Provide the [x, y] coordinate of the cell's center where the given text is located.  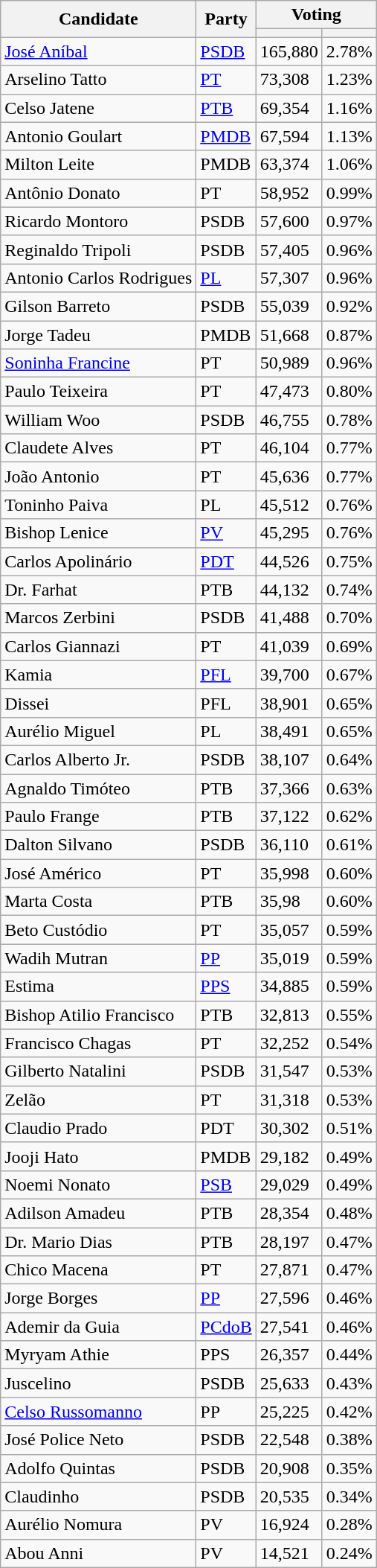
Arselino Tatto [98, 80]
27,596 [289, 1298]
1.23% [349, 80]
57,405 [289, 249]
Antônio Donato [98, 193]
0.92% [349, 306]
0.34% [349, 1497]
0.67% [349, 675]
0.61% [349, 845]
0.42% [349, 1412]
25,225 [289, 1412]
38,491 [289, 731]
Abou Anni [98, 1553]
José Aníbal [98, 51]
29,029 [289, 1185]
73,308 [289, 80]
Jorge Tadeu [98, 334]
0.75% [349, 561]
1.16% [349, 108]
0.99% [349, 193]
0.80% [349, 392]
Gilberto Natalini [98, 1071]
45,295 [289, 533]
Antonio Carlos Rodrigues [98, 278]
Kamia [98, 675]
Jorge Borges [98, 1298]
0.35% [349, 1468]
Voting [316, 15]
1.13% [349, 136]
Soninha Francine [98, 363]
67,594 [289, 136]
Gilson Barreto [98, 306]
João Antonio [98, 477]
30,302 [289, 1128]
0.62% [349, 817]
Celso Russomanno [98, 1412]
20,535 [289, 1497]
Juscelino [98, 1383]
0.48% [349, 1213]
0.63% [349, 788]
Dalton Silvano [98, 845]
Agnaldo Timóteo [98, 788]
0.87% [349, 334]
0.97% [349, 221]
Carlos Alberto Jr. [98, 759]
Carlos Giannazi [98, 646]
Party [226, 19]
Carlos Apolinário [98, 561]
41,488 [289, 618]
57,307 [289, 278]
31,547 [289, 1071]
32,813 [289, 1015]
39,700 [289, 675]
0.78% [349, 420]
26,357 [289, 1355]
Dr. Farhat [98, 590]
Francisco Chagas [98, 1043]
Aurélio Nomura [98, 1525]
Celso Jatene [98, 108]
Myryam Athie [98, 1355]
Zelão [98, 1100]
Ademir da Guia [98, 1327]
37,366 [289, 788]
Noemi Nonato [98, 1185]
16,924 [289, 1525]
Bishop Lenice [98, 533]
25,633 [289, 1383]
35,057 [289, 930]
PCdoB [226, 1327]
Marta Costa [98, 902]
34,885 [289, 987]
Reginaldo Tripoli [98, 249]
Beto Custódio [98, 930]
Wadih Mutran [98, 958]
46,755 [289, 420]
0.69% [349, 646]
Paulo Frange [98, 817]
Toninho Paiva [98, 505]
Aurélio Miguel [98, 731]
Marcos Zerbini [98, 618]
Candidate [98, 19]
0.70% [349, 618]
38,107 [289, 759]
0.28% [349, 1525]
41,039 [289, 646]
36,110 [289, 845]
57,600 [289, 221]
Dissei [98, 703]
Adolfo Quintas [98, 1468]
PSB [226, 1185]
28,354 [289, 1213]
Milton Leite [98, 165]
Bishop Atilio Francisco [98, 1015]
0.54% [349, 1043]
35,98 [289, 902]
José Américo [98, 873]
38,901 [289, 703]
Adilson Amadeu [98, 1213]
Paulo Teixeira [98, 392]
165,880 [289, 51]
50,989 [289, 363]
Chico Macena [98, 1270]
51,668 [289, 334]
63,374 [289, 165]
Dr. Mario Dias [98, 1241]
0.24% [349, 1553]
Jooji Hato [98, 1156]
0.44% [349, 1355]
Antonio Goulart [98, 136]
0.51% [349, 1128]
44,526 [289, 561]
Estima [98, 987]
Claudio Prado [98, 1128]
20,908 [289, 1468]
37,122 [289, 817]
14,521 [289, 1553]
27,871 [289, 1270]
55,039 [289, 306]
45,636 [289, 477]
35,019 [289, 958]
Ricardo Montoro [98, 221]
45,512 [289, 505]
Claudinho [98, 1497]
47,473 [289, 392]
35,998 [289, 873]
2.78% [349, 51]
José Police Neto [98, 1440]
69,354 [289, 108]
0.55% [349, 1015]
Claudete Alves [98, 448]
28,197 [289, 1241]
0.64% [349, 759]
27,541 [289, 1327]
William Woo [98, 420]
44,132 [289, 590]
32,252 [289, 1043]
31,318 [289, 1100]
46,104 [289, 448]
22,548 [289, 1440]
58,952 [289, 193]
29,182 [289, 1156]
0.43% [349, 1383]
0.74% [349, 590]
0.38% [349, 1440]
1.06% [349, 165]
